Scan for the cell matching the given text and deliver its (x, y) coordinate at center. 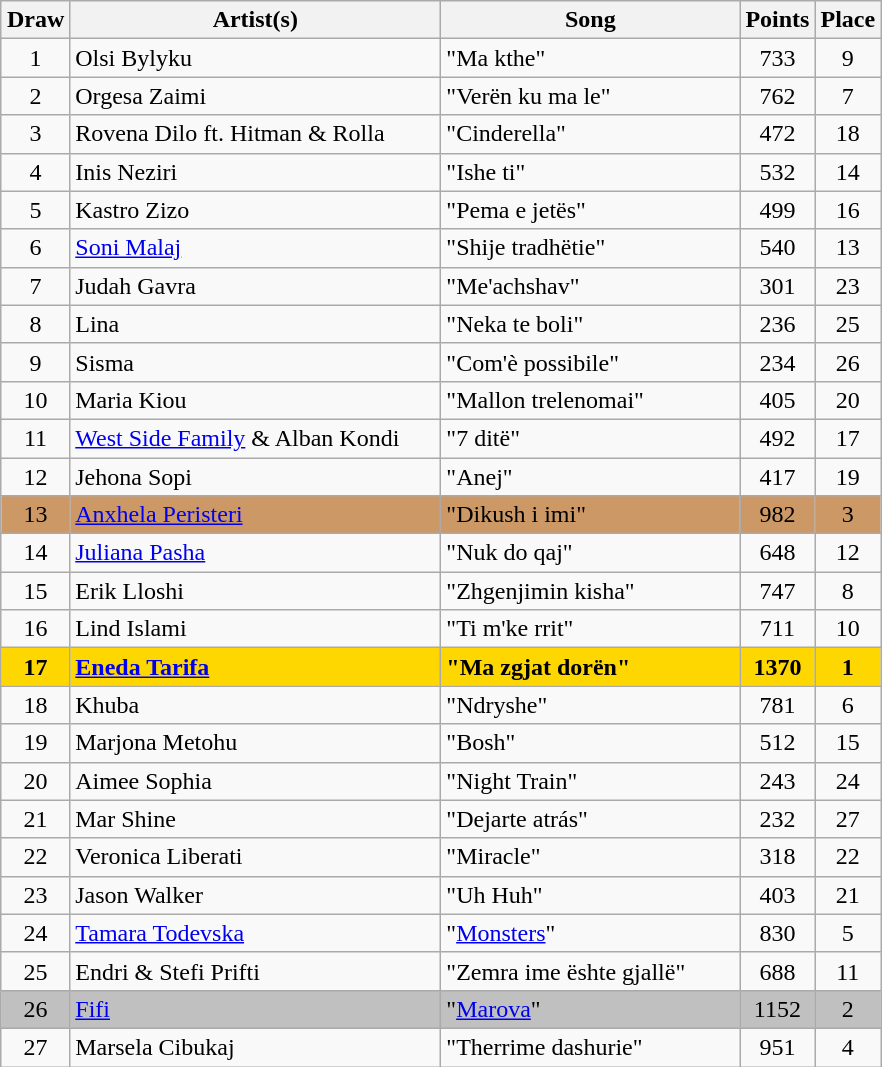
Place (848, 20)
Sisma (256, 362)
951 (778, 1047)
"Com'è possibile" (590, 362)
"Miracle" (590, 857)
Erik Lloshi (256, 591)
"Nuk do qaj" (590, 553)
982 (778, 515)
Veronica Liberati (256, 857)
234 (778, 362)
532 (778, 172)
Jason Walker (256, 895)
747 (778, 591)
"Bosh" (590, 743)
Tamara Todevska (256, 933)
"Night Train" (590, 781)
Endri & Stefi Prifti (256, 971)
Maria Kiou (256, 400)
Marsela Cibukaj (256, 1047)
Jehona Sopi (256, 477)
711 (778, 629)
West Side Family & Alban Kondi (256, 438)
762 (778, 96)
"7 ditë" (590, 438)
232 (778, 819)
"Zemra ime ështe gjallë" (590, 971)
Points (778, 20)
417 (778, 477)
Orgesa Zaimi (256, 96)
"Ndryshe" (590, 705)
540 (778, 248)
"Uh Huh" (590, 895)
"Zhgenjimin kisha" (590, 591)
1370 (778, 667)
"Dejarte atrás" (590, 819)
403 (778, 895)
Aimee Sophia (256, 781)
Soni Malaj (256, 248)
Kastro Zizo (256, 210)
Lina (256, 324)
Rovena Dilo ft. Hitman & Rolla (256, 134)
Fifi (256, 1009)
Khuba (256, 705)
Song (590, 20)
Olsi Bylyku (256, 58)
492 (778, 438)
781 (778, 705)
301 (778, 286)
"Mallon trelenomai" (590, 400)
Juliana Pasha (256, 553)
243 (778, 781)
318 (778, 857)
688 (778, 971)
"Ma kthe" (590, 58)
"Ti m'ke rrit" (590, 629)
499 (778, 210)
512 (778, 743)
"Marova" (590, 1009)
"Neka te boli" (590, 324)
Artist(s) (256, 20)
733 (778, 58)
Mar Shine (256, 819)
Judah Gavra (256, 286)
"Monsters" (590, 933)
Draw (35, 20)
236 (778, 324)
"Verën ku ma le" (590, 96)
1152 (778, 1009)
830 (778, 933)
Marjona Metohu (256, 743)
"Therrime dashurie" (590, 1047)
Inis Neziri (256, 172)
"Me'achshav" (590, 286)
"Ma zgjat dorën" (590, 667)
"Cinderella" (590, 134)
Anxhela Peristeri (256, 515)
"Anej" (590, 477)
472 (778, 134)
Eneda Tarifa (256, 667)
648 (778, 553)
"Shije tradhëtie" (590, 248)
405 (778, 400)
Lind Islami (256, 629)
"Ishe ti" (590, 172)
"Dikush i imi" (590, 515)
"Pema e jetës" (590, 210)
